Return [X, Y] of the center of cell containing provided text 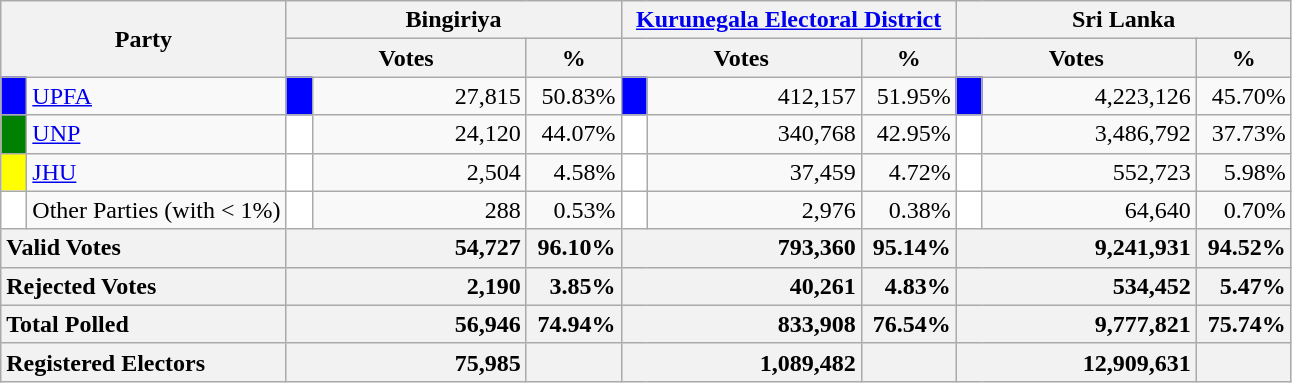
4.83% [908, 286]
75.74% [1244, 324]
Party [144, 39]
Sri Lanka [1124, 20]
2,976 [754, 210]
95.14% [908, 248]
UPFA [156, 96]
Registered Electors [144, 362]
64,640 [1089, 210]
Kurunegala Electoral District [788, 20]
74.94% [574, 324]
793,360 [741, 248]
76.54% [908, 324]
75,985 [406, 362]
288 [419, 210]
12,909,631 [1076, 362]
4.72% [908, 172]
0.70% [1244, 210]
Valid Votes [144, 248]
0.38% [908, 210]
Bingiriya [454, 20]
340,768 [754, 134]
3.85% [574, 286]
94.52% [1244, 248]
37.73% [1244, 134]
40,261 [741, 286]
JHU [156, 172]
Total Polled [144, 324]
9,241,931 [1076, 248]
4.58% [574, 172]
4,223,126 [1089, 96]
96.10% [574, 248]
833,908 [741, 324]
0.53% [574, 210]
2,504 [419, 172]
5.98% [1244, 172]
51.95% [908, 96]
54,727 [406, 248]
56,946 [406, 324]
534,452 [1076, 286]
2,190 [406, 286]
44.07% [574, 134]
5.47% [1244, 286]
24,120 [419, 134]
42.95% [908, 134]
50.83% [574, 96]
9,777,821 [1076, 324]
45.70% [1244, 96]
UNP [156, 134]
Other Parties (with < 1%) [156, 210]
Rejected Votes [144, 286]
3,486,792 [1089, 134]
412,157 [754, 96]
1,089,482 [741, 362]
552,723 [1089, 172]
37,459 [754, 172]
27,815 [419, 96]
